Return the (x, y) coordinate for the center point of the cell that contains the specified text.  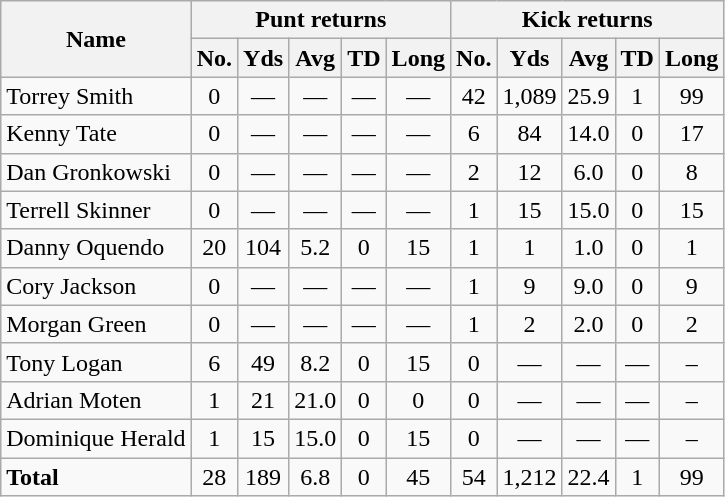
Danny Oquendo (96, 248)
6.0 (588, 172)
42 (474, 96)
25.9 (588, 96)
8 (691, 172)
9.0 (588, 286)
189 (264, 477)
Total (96, 477)
1,212 (530, 477)
12 (530, 172)
Punt returns (320, 20)
Dan Gronkowski (96, 172)
104 (264, 248)
2.0 (588, 324)
Torrey Smith (96, 96)
49 (264, 362)
Tony Logan (96, 362)
Kenny Tate (96, 134)
5.2 (316, 248)
6.8 (316, 477)
Kick returns (588, 20)
54 (474, 477)
28 (214, 477)
45 (418, 477)
84 (530, 134)
Morgan Green (96, 324)
21.0 (316, 400)
Dominique Herald (96, 438)
20 (214, 248)
21 (264, 400)
8.2 (316, 362)
1,089 (530, 96)
Terrell Skinner (96, 210)
Adrian Moten (96, 400)
14.0 (588, 134)
Name (96, 39)
22.4 (588, 477)
1.0 (588, 248)
Cory Jackson (96, 286)
17 (691, 134)
